Scan for the cell matching the given text and deliver its (X, Y) coordinate at center. 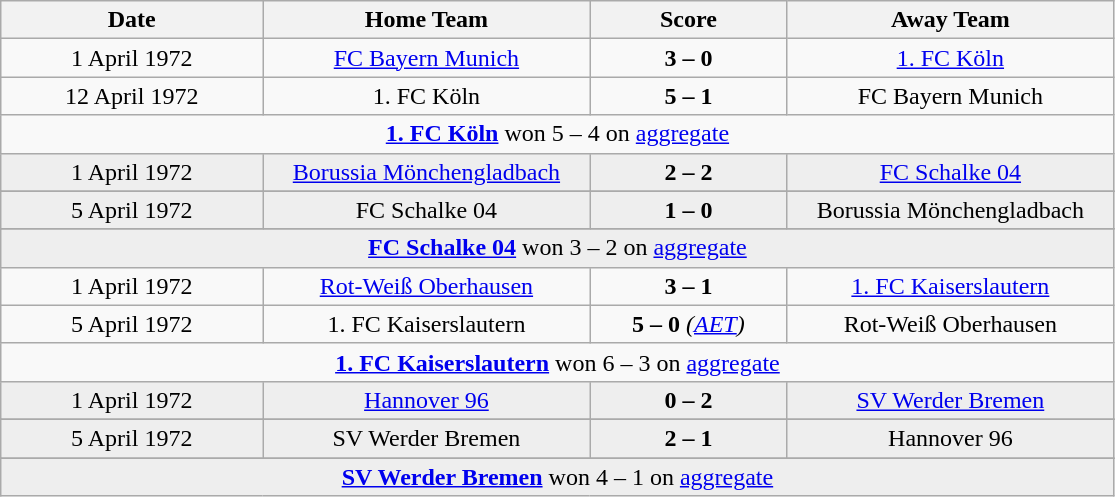
2 – 1 (688, 438)
1. FC Köln won 5 – 4 on aggregate (558, 134)
1 – 0 (688, 210)
0 – 2 (688, 400)
2 – 2 (688, 172)
FC Schalke 04 won 3 – 2 on aggregate (558, 248)
Away Team (951, 20)
3 – 1 (688, 286)
5 – 1 (688, 96)
12 April 1972 (132, 96)
SV Werder Bremen won 4 – 1 on aggregate (558, 477)
5 – 0 (AET) (688, 324)
3 – 0 (688, 58)
Home Team (426, 20)
Score (688, 20)
Date (132, 20)
1. FC Kaiserslautern won 6 – 3 on aggregate (558, 362)
